Capture the cell that displays the provided text and extract its (X, Y) central coordinate. 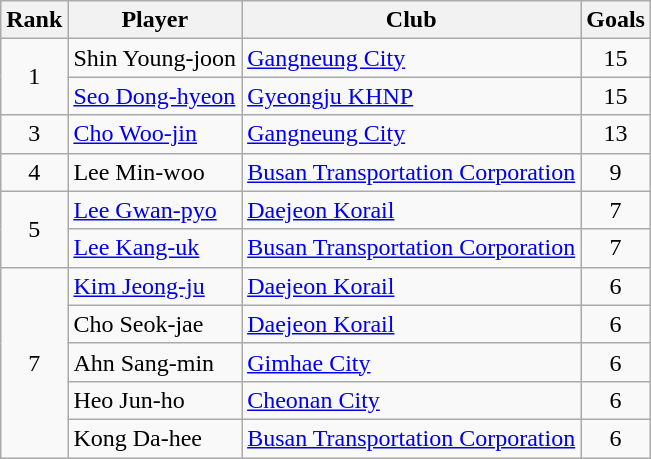
Club (412, 20)
Kim Jeong-ju (155, 286)
Gimhae City (412, 362)
Cho Seok-jae (155, 324)
3 (34, 134)
Seo Dong-hyeon (155, 96)
Ahn Sang-min (155, 362)
Heo Jun-ho (155, 400)
Kong Da-hee (155, 438)
Player (155, 20)
Goals (616, 20)
1 (34, 77)
Lee Kang-uk (155, 248)
9 (616, 172)
13 (616, 134)
Cho Woo-jin (155, 134)
Gyeongju KHNP (412, 96)
Lee Gwan-pyo (155, 210)
Shin Young-joon (155, 58)
Lee Min-woo (155, 172)
4 (34, 172)
Cheonan City (412, 400)
5 (34, 229)
Rank (34, 20)
